Search for the cell housing the specified text and yield its (X, Y) center coordinate. 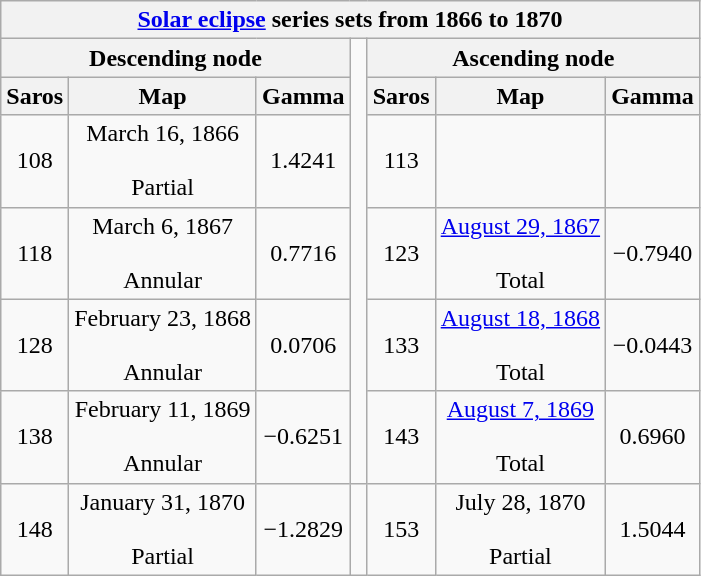
−0.6251 (303, 437)
0.7716 (303, 253)
−0.7940 (653, 253)
Ascending node (533, 58)
123 (401, 253)
January 31, 1870Partial (163, 529)
148 (35, 529)
133 (401, 345)
August 7, 1869Total (520, 437)
February 23, 1868Annular (163, 345)
128 (35, 345)
−0.0443 (653, 345)
108 (35, 161)
August 18, 1868Total (520, 345)
113 (401, 161)
143 (401, 437)
0.6960 (653, 437)
Solar eclipse series sets from 1866 to 1870 (350, 20)
1.4241 (303, 161)
0.0706 (303, 345)
March 6, 1867Annular (163, 253)
−1.2829 (303, 529)
153 (401, 529)
1.5044 (653, 529)
August 29, 1867Total (520, 253)
138 (35, 437)
Descending node (176, 58)
February 11, 1869Annular (163, 437)
July 28, 1870Partial (520, 529)
118 (35, 253)
March 16, 1866Partial (163, 161)
